Provide the [X, Y] coordinate of the cell's center where the given text is located.  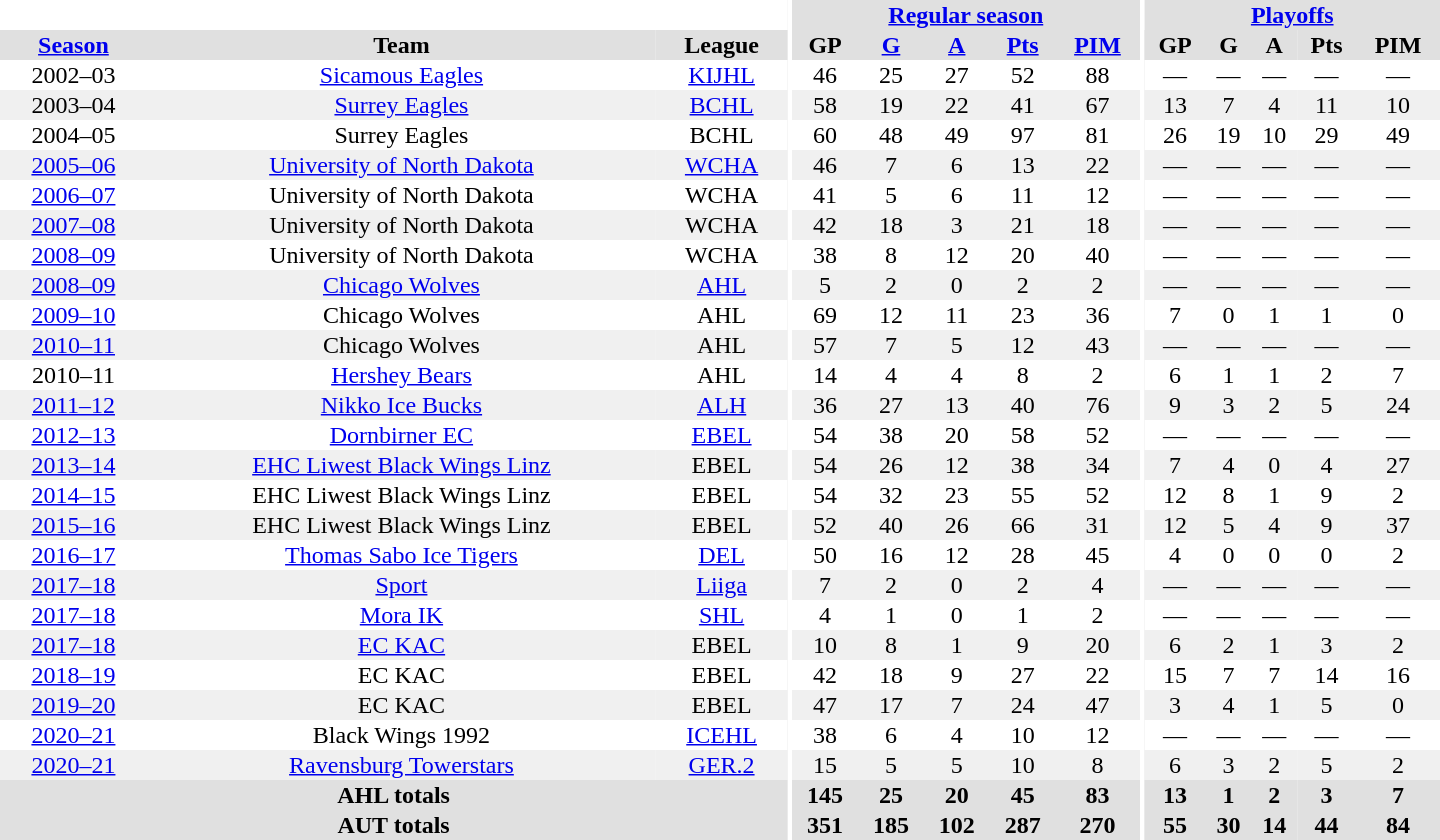
SHL [722, 615]
84 [1398, 825]
Hershey Bears [402, 375]
Team [402, 45]
Mora IK [402, 615]
145 [825, 795]
2015–16 [74, 525]
2011–12 [74, 405]
2006–07 [74, 195]
Black Wings 1992 [402, 735]
DEL [722, 555]
351 [825, 825]
Thomas Sabo Ice Tigers [402, 555]
2013–14 [74, 465]
AHL totals [394, 795]
League [722, 45]
32 [891, 495]
Liiga [722, 585]
17 [891, 705]
67 [1098, 105]
76 [1098, 405]
Ravensburg Towerstars [402, 765]
2007–08 [74, 225]
102 [957, 825]
37 [1398, 525]
88 [1098, 75]
Nikko Ice Bucks [402, 405]
81 [1098, 135]
ICEHL [722, 735]
44 [1326, 825]
Sicamous Eagles [402, 75]
2004–05 [74, 135]
30 [1229, 825]
287 [1023, 825]
34 [1098, 465]
270 [1098, 825]
Regular season [966, 15]
29 [1326, 135]
83 [1098, 795]
2005–06 [74, 165]
57 [825, 345]
Playoffs [1292, 15]
21 [1023, 225]
28 [1023, 555]
60 [825, 135]
48 [891, 135]
Sport [402, 585]
2019–20 [74, 705]
2014–15 [74, 495]
Dornbirner EC [402, 435]
2016–17 [74, 555]
50 [825, 555]
31 [1098, 525]
2012–13 [74, 435]
ALH [722, 405]
Season [74, 45]
97 [1023, 135]
69 [825, 315]
185 [891, 825]
2003–04 [74, 105]
GER.2 [722, 765]
43 [1098, 345]
2002–03 [74, 75]
KIJHL [722, 75]
66 [1023, 525]
2018–19 [74, 675]
2009–10 [74, 315]
AUT totals [394, 825]
